Extract the [x, y] coordinate from the center of the cell holding the provided text.  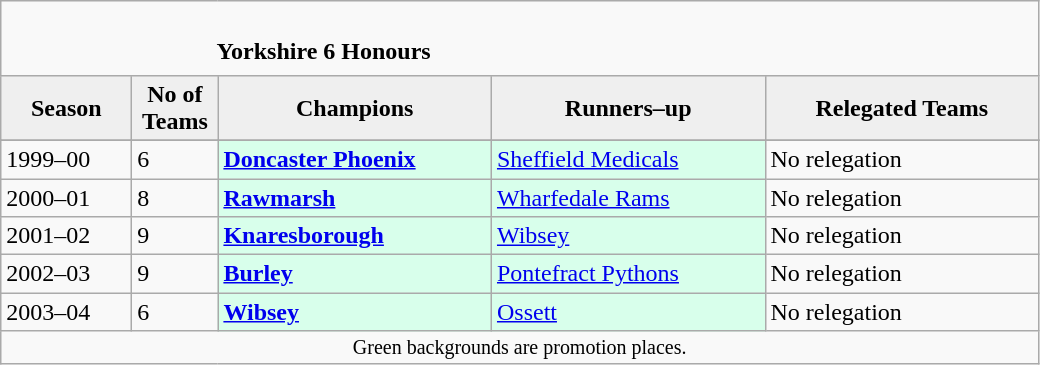
Relegated Teams [902, 108]
Runners–up [628, 108]
Wharfedale Rams [628, 197]
Season [66, 108]
Champions [355, 108]
Green backgrounds are promotion places. [520, 348]
Doncaster Phoenix [355, 159]
2000–01 [66, 197]
Ossett [628, 312]
8 [175, 197]
2003–04 [66, 312]
2001–02 [66, 236]
1999–00 [66, 159]
No of Teams [175, 108]
Knaresborough [355, 236]
Pontefract Pythons [628, 274]
Rawmarsh [355, 197]
2002–03 [66, 274]
Sheffield Medicals [628, 159]
Burley [355, 274]
